Identify which cell holds the provided text, then report its [X, Y] central coordinate. 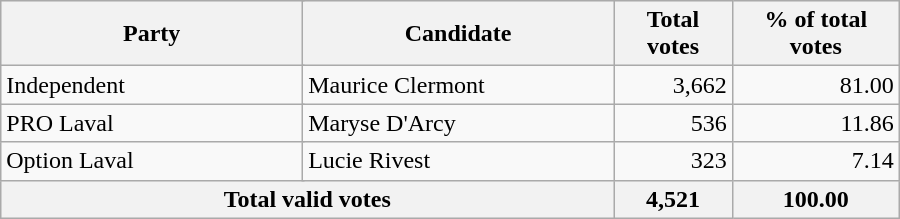
11.86 [816, 123]
Maryse D'Arcy [458, 123]
Independent [152, 85]
Total votes [674, 34]
% of total votes [816, 34]
Maurice Clermont [458, 85]
Option Laval [152, 161]
Total valid votes [308, 199]
7.14 [816, 161]
Party [152, 34]
4,521 [674, 199]
536 [674, 123]
Candidate [458, 34]
100.00 [816, 199]
3,662 [674, 85]
81.00 [816, 85]
323 [674, 161]
PRO Laval [152, 123]
Lucie Rivest [458, 161]
